Detect which cell encompasses the target text, then output its [X, Y] center coordinate. 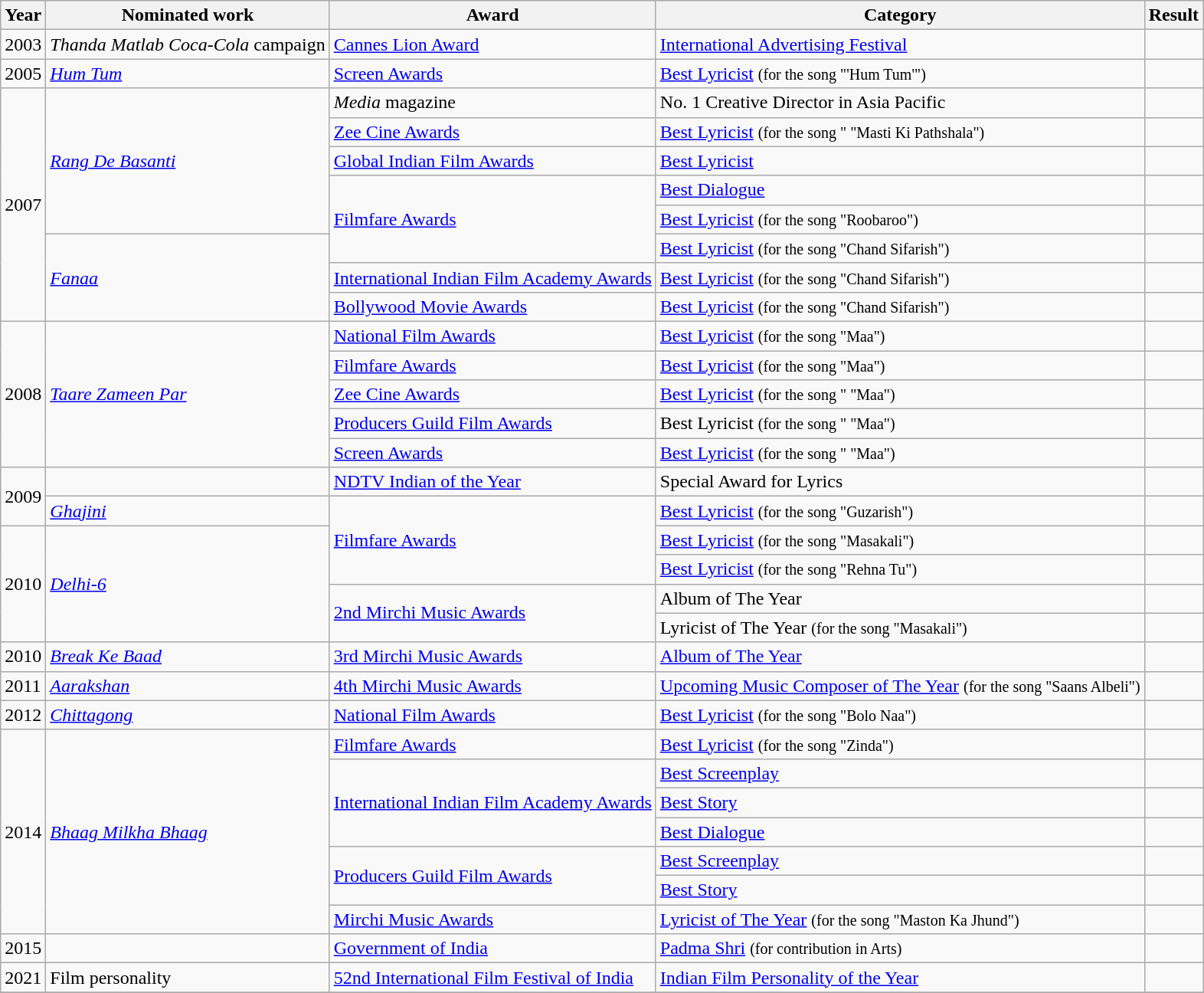
Ghajini [188, 511]
2005 [23, 74]
Bhaag Milkha Bhaag [188, 831]
Special Award for Lyrics [900, 482]
Indian Film Personality of the Year [900, 978]
Best Lyricist (for the song "Guzarish") [900, 511]
Year [23, 15]
Best Lyricist (for the song " "Masti Ki Pathshala") [900, 132]
2nd Mirchi Music Awards [492, 613]
Upcoming Music Composer of The Year (for the song "Saans Albeli") [900, 686]
Result [1173, 15]
No. 1 Creative Director in Asia Pacific [900, 103]
Lyricist of The Year (for the song "Maston Ka Jhund") [900, 919]
2007 [23, 205]
Bollywood Movie Awards [492, 306]
Taare Zameen Par [188, 394]
Chittagong [188, 715]
2012 [23, 715]
Best Lyricist (for the song "Masakali") [900, 540]
2014 [23, 831]
Government of India [492, 949]
Best Lyricist (for the song "Roobaroo") [900, 219]
2011 [23, 686]
Nominated work [188, 15]
Delhi-6 [188, 584]
Best Lyricist (for the song "'Hum Tum'") [900, 74]
Break Ke Baad [188, 657]
Category [900, 15]
International Advertising Festival [900, 44]
3rd Mirchi Music Awards [492, 657]
4th Mirchi Music Awards [492, 686]
Media magazine [492, 103]
Fanaa [188, 277]
2008 [23, 394]
2015 [23, 949]
Award [492, 15]
Rang De Basanti [188, 161]
2003 [23, 44]
Best Lyricist (for the song "Bolo Naa") [900, 715]
Aarakshan [188, 686]
Global Indian Film Awards [492, 161]
Cannes Lion Award [492, 44]
Best Lyricist [900, 161]
Mirchi Music Awards [492, 919]
Padma Shri (for contribution in Arts) [900, 949]
Best Lyricist (for the song "Rehna Tu") [900, 569]
Thanda Matlab Coca-Cola campaign [188, 44]
52nd International Film Festival of India [492, 978]
Best Lyricist (for the song "Zinda") [900, 744]
Hum Tum [188, 74]
Film personality [188, 978]
2009 [23, 496]
Lyricist of The Year (for the song "Masakali") [900, 628]
2021 [23, 978]
NDTV Indian of the Year [492, 482]
